Scan for the cell matching the given text and deliver its [x, y] coordinate at center. 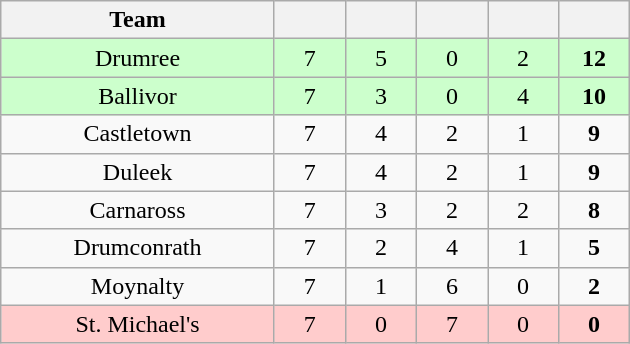
Team [138, 20]
Drumree [138, 58]
Carnaross [138, 210]
Ballivor [138, 96]
Duleek [138, 172]
Drumconrath [138, 248]
12 [594, 58]
8 [594, 210]
St. Michael's [138, 324]
10 [594, 96]
Castletown [138, 134]
Moynalty [138, 286]
6 [452, 286]
